Detect which cell encompasses the target text, then output its [X, Y] center coordinate. 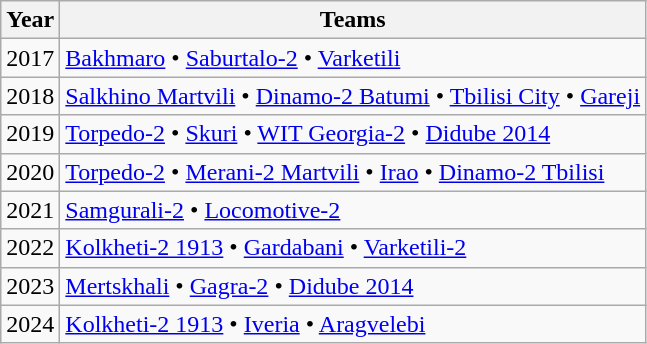
2021 [30, 210]
2022 [30, 248]
Salkhino Martvili • Dinamo-2 Batumi • Tbilisi City • Gareji [353, 96]
Mertskhali • Gagra-2 • Didube 2014 [353, 286]
2023 [30, 286]
2020 [30, 172]
2024 [30, 324]
Year [30, 20]
Bakhmaro • Saburtalo-2 • Varketili [353, 58]
Torpedo-2 • Merani-2 Martvili • Irao • Dinamo-2 Tbilisi [353, 172]
2017 [30, 58]
Torpedo-2 • Skuri • WIT Georgia-2 • Didube 2014 [353, 134]
2018 [30, 96]
Samgurali-2 • Locomotive-2 [353, 210]
2019 [30, 134]
Kolkheti-2 1913 • Iveria • Aragvelebi [353, 324]
Teams [353, 20]
Kolkheti-2 1913 • Gardabani • Varketili-2 [353, 248]
